Provide the [x, y] coordinate of the cell's center where the given text is located.  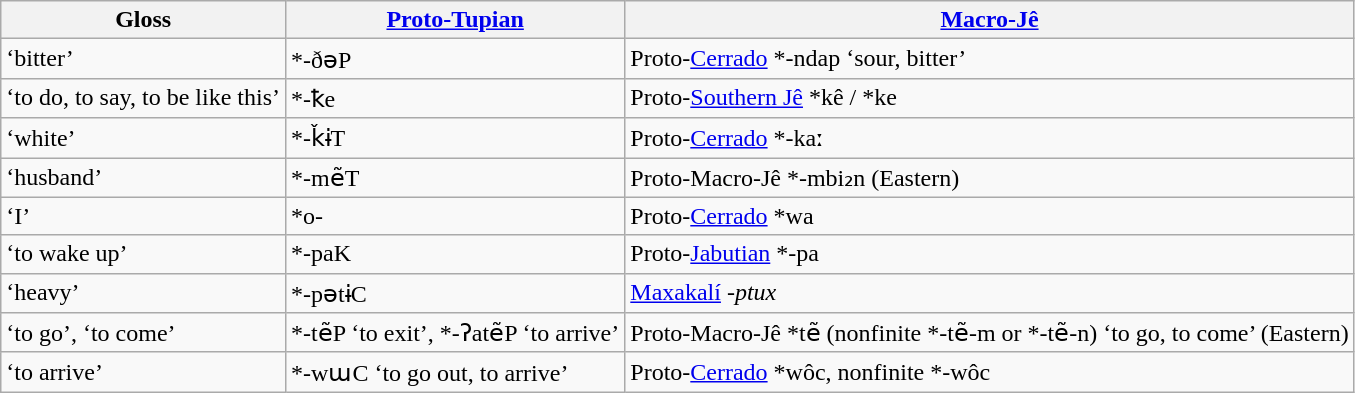
Maxakalí -ptux [990, 293]
*o- [456, 216]
*-pətɨC [456, 293]
*-wɯC ‘to go out, to arrive’ [456, 372]
Proto-Southern Jê *kê / *ke [990, 98]
‘husband’ [144, 178]
*-ǩɨT [456, 138]
‘to arrive’ [144, 372]
‘bitter’ [144, 59]
Gloss [144, 20]
Proto-Macro-Jê *-mbi₂n (Eastern) [990, 178]
‘to do, to say, to be like this’ [144, 98]
Proto-Macro-Jê *tẽ (nonfinite *-tẽ-m or *-tẽ-n) ‘to go, to come’ (Eastern) [990, 333]
‘white’ [144, 138]
‘I’ [144, 216]
Macro-Jê [990, 20]
Proto-Cerrado *-kaː [990, 138]
Proto-Cerrado *wôc, nonfinite *-wôc [990, 372]
‘heavy’ [144, 293]
Proto-Tupian [456, 20]
*-ðəP [456, 59]
*-paK [456, 254]
*-ꝁe [456, 98]
Proto-Cerrado *-ndap ‘sour, bitter’ [990, 59]
*-tẽP ‘to exit’, *-ʔatẽP ‘to arrive’ [456, 333]
Proto-Cerrado *wa [990, 216]
Proto-Jabutian *-pa [990, 254]
‘to wake up’ [144, 254]
‘to go’, ‘to come’ [144, 333]
*-mẽT [456, 178]
